Return [X, Y] of the center of cell containing provided text 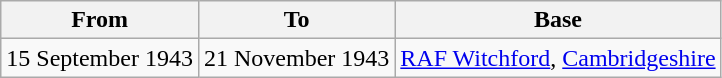
Base [558, 20]
From [100, 20]
To [296, 20]
21 November 1943 [296, 58]
15 September 1943 [100, 58]
RAF Witchford, Cambridgeshire [558, 58]
